Determine the (x, y) coordinate at the center of the cell enclosing the given text.  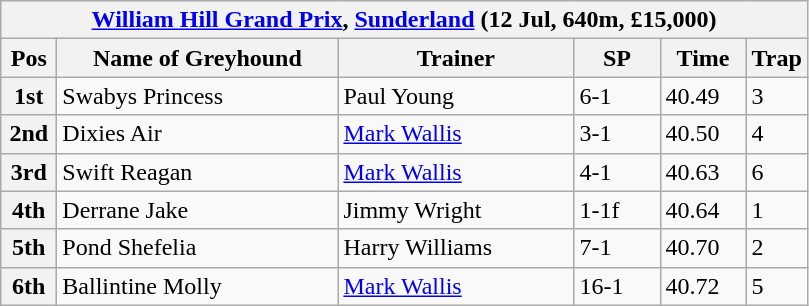
40.50 (703, 134)
6th (29, 286)
40.49 (703, 96)
40.63 (703, 172)
Trainer (456, 58)
SP (617, 58)
Derrane Jake (198, 210)
16-1 (617, 286)
5 (776, 286)
Pond Shefelia (198, 248)
7-1 (617, 248)
1-1f (617, 210)
40.64 (703, 210)
Name of Greyhound (198, 58)
Ballintine Molly (198, 286)
Time (703, 58)
Trap (776, 58)
6 (776, 172)
4-1 (617, 172)
4 (776, 134)
Harry Williams (456, 248)
William Hill Grand Prix, Sunderland (12 Jul, 640m, £15,000) (404, 20)
Dixies Air (198, 134)
Paul Young (456, 96)
Jimmy Wright (456, 210)
3-1 (617, 134)
5th (29, 248)
3rd (29, 172)
4th (29, 210)
2 (776, 248)
1 (776, 210)
40.72 (703, 286)
Pos (29, 58)
Swift Reagan (198, 172)
3 (776, 96)
1st (29, 96)
40.70 (703, 248)
2nd (29, 134)
Swabys Princess (198, 96)
6-1 (617, 96)
